Identify which cell holds the provided text, then report its [X, Y] central coordinate. 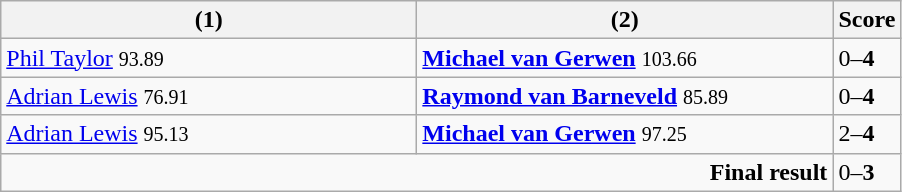
Score [867, 20]
Adrian Lewis 95.13 [209, 134]
Michael van Gerwen 97.25 [625, 134]
(2) [625, 20]
Adrian Lewis 76.91 [209, 96]
Raymond van Barneveld 85.89 [625, 96]
Final result [417, 172]
2–4 [867, 134]
Phil Taylor 93.89 [209, 58]
0–3 [867, 172]
(1) [209, 20]
Michael van Gerwen 103.66 [625, 58]
